Pinpoint the cell where the given text exists, returning its [X, Y] midpoint coordinate. 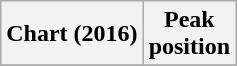
Chart (2016) [72, 34]
Peakposition [189, 34]
